Identify which cell holds the provided text, then report its [x, y] central coordinate. 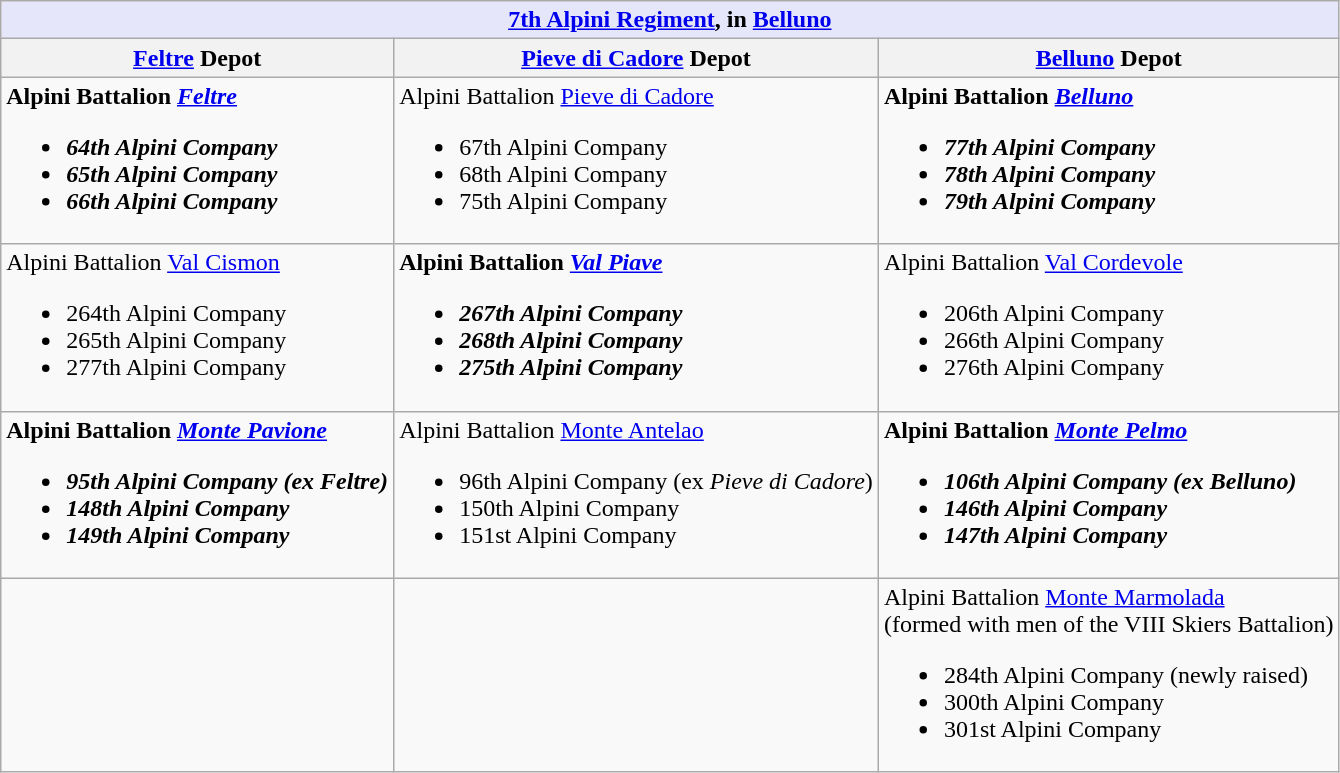
Alpini Battalion Monte Antelao 96th Alpini Company (ex Pieve di Cadore) 150th Alpini Company 151st Alpini Company [636, 494]
Alpini Battalion Monte Pavione 95th Alpini Company (ex Feltre) 148th Alpini Company 149th Alpini Company [198, 494]
7th Alpini Regiment, in Belluno [670, 20]
Alpini Battalion Feltre 64th Alpini Company 65th Alpini Company 66th Alpini Company [198, 160]
Alpini Battalion Val Cismon 264th Alpini Company 265th Alpini Company 277th Alpini Company [198, 328]
Alpini Battalion Val Cordevole 206th Alpini Company 266th Alpini Company 276th Alpini Company [1108, 328]
Alpini Battalion Monte Pelmo 106th Alpini Company (ex Belluno) 146th Alpini Company 147th Alpini Company [1108, 494]
Feltre Depot [198, 58]
Pieve di Cadore Depot [636, 58]
Alpini Battalion Belluno 77th Alpini Company 78th Alpini Company 79th Alpini Company [1108, 160]
Alpini Battalion Val Piave 267th Alpini Company 268th Alpini Company 275th Alpini Company [636, 328]
Belluno Depot [1108, 58]
Alpini Battalion Pieve di Cadore 67th Alpini Company 68th Alpini Company 75th Alpini Company [636, 160]
